Extract the [X, Y] coordinate from the center of the cell holding the provided text.  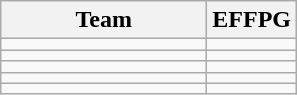
EFFPG [252, 20]
Team [104, 20]
